Identify which cell holds the provided text, then report its (X, Y) central coordinate. 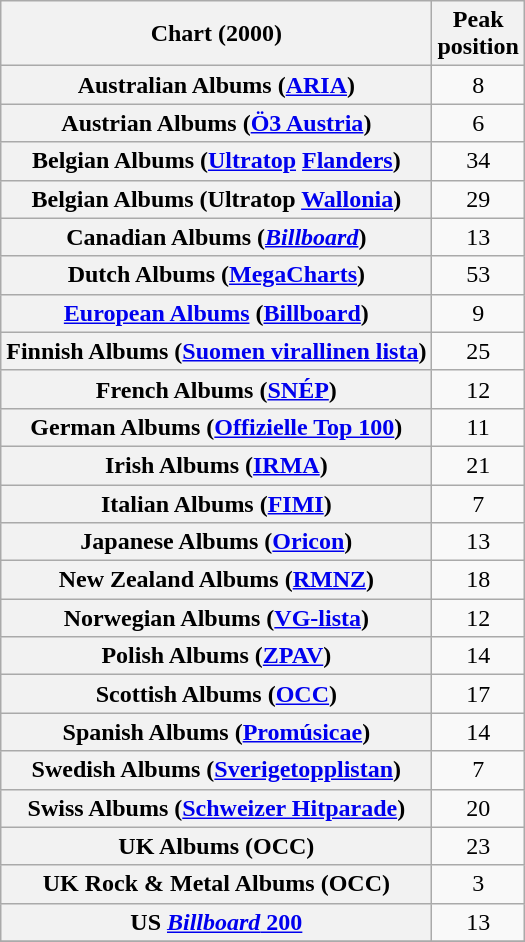
Austrian Albums (Ö3 Austria) (216, 123)
Spanish Albums (Promúsicae) (216, 732)
Peakposition (478, 34)
French Albums (SNÉP) (216, 389)
Swedish Albums (Sverigetopplistan) (216, 770)
Belgian Albums (Ultratop Wallonia) (216, 199)
New Zealand Albums (RMNZ) (216, 580)
25 (478, 351)
Belgian Albums (Ultratop Flanders) (216, 161)
UK Rock & Metal Albums (OCC) (216, 884)
Norwegian Albums (VG-lista) (216, 618)
Japanese Albums (Oricon) (216, 542)
Australian Albums (ARIA) (216, 85)
US Billboard 200 (216, 922)
German Albums (Offizielle Top 100) (216, 427)
17 (478, 694)
3 (478, 884)
Canadian Albums (Billboard) (216, 237)
21 (478, 465)
Finnish Albums (Suomen virallinen lista) (216, 351)
Scottish Albums (OCC) (216, 694)
18 (478, 580)
20 (478, 808)
Dutch Albums (MegaCharts) (216, 275)
UK Albums (OCC) (216, 846)
Polish Albums (ZPAV) (216, 656)
23 (478, 846)
European Albums (Billboard) (216, 313)
Swiss Albums (Schweizer Hitparade) (216, 808)
Chart (2000) (216, 34)
6 (478, 123)
Irish Albums (IRMA) (216, 465)
Italian Albums (FIMI) (216, 503)
29 (478, 199)
8 (478, 85)
11 (478, 427)
9 (478, 313)
34 (478, 161)
53 (478, 275)
